Determine the [X, Y] coordinate at the center of the cell enclosing the given text.  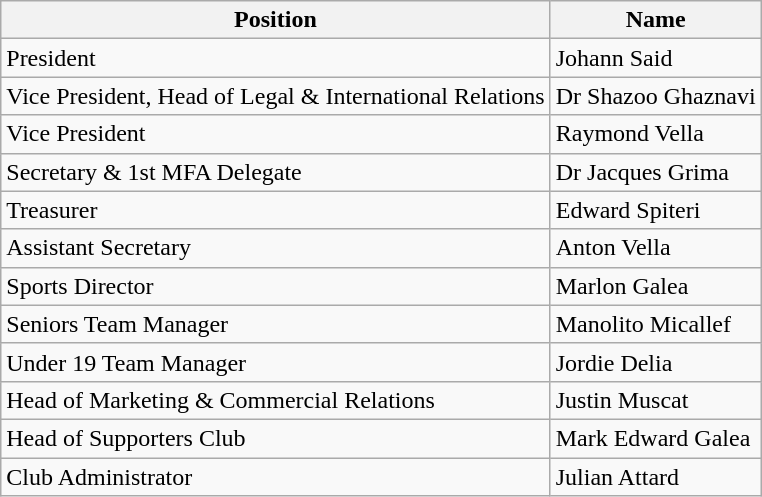
Name [656, 20]
Secretary & 1st MFA Delegate [276, 172]
Assistant Secretary [276, 248]
Johann Said [656, 58]
Julian Attard [656, 477]
Anton Vella [656, 248]
Seniors Team Manager [276, 324]
Head of Marketing & Commercial Relations [276, 400]
Club Administrator [276, 477]
Mark Edward Galea [656, 438]
Raymond Vella [656, 134]
Vice President, Head of Legal & International Relations [276, 96]
Sports Director [276, 286]
Justin Muscat [656, 400]
Head of Supporters Club [276, 438]
Jordie Delia [656, 362]
President [276, 58]
Position [276, 20]
Manolito Micallef [656, 324]
Treasurer [276, 210]
Dr Jacques Grima [656, 172]
Under 19 Team Manager [276, 362]
Edward Spiteri [656, 210]
Dr Shazoo Ghaznavi [656, 96]
Vice President [276, 134]
Marlon Galea [656, 286]
